For the text-containing cell, return its midpoint in [X, Y] coordinate format. 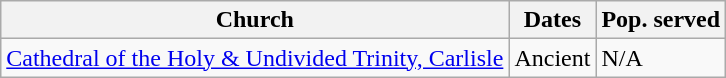
Ancient [552, 58]
Cathedral of the Holy & Undivided Trinity, Carlisle [255, 58]
Dates [552, 20]
N/A [661, 58]
Church [255, 20]
Pop. served [661, 20]
